Extract the (X, Y) coordinate from the center of the cell holding the provided text.  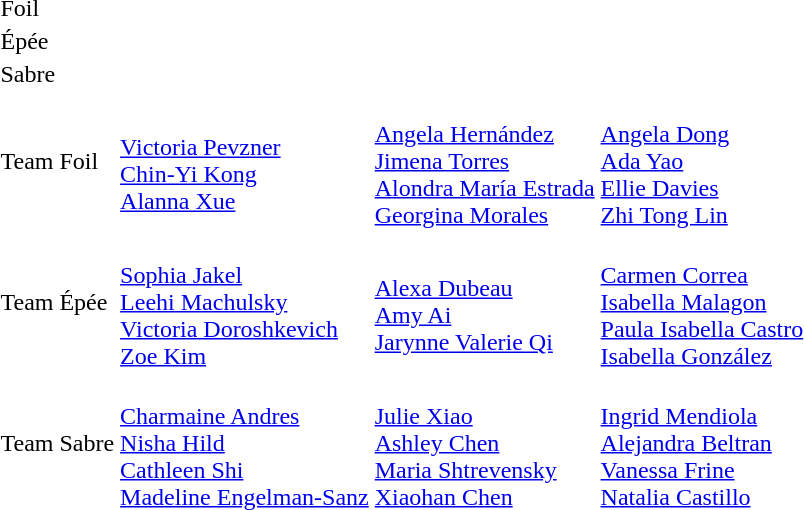
Alexa DubeauAmy AiJarynne Valerie Qi (484, 302)
Victoria PevznerChin-Yi KongAlanna Xue (245, 161)
Angela HernándezJimena TorresAlondra María EstradaGeorgina Morales (484, 161)
Sophia JakelLeehi MachulskyVictoria DoroshkevichZoe Kim (245, 302)
